Extract the [X, Y] coordinate from the center of the cell holding the provided text.  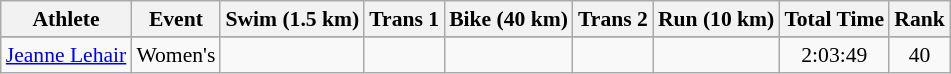
Bike (40 km) [508, 19]
Jeanne Lehair [66, 55]
Rank [920, 19]
Trans 2 [613, 19]
Swim (1.5 km) [292, 19]
Women's [176, 55]
Run (10 km) [716, 19]
Event [176, 19]
2:03:49 [834, 55]
Total Time [834, 19]
Athlete [66, 19]
Trans 1 [404, 19]
40 [920, 55]
